Find where the given text appears and provide that cell's center as [x, y] coordinate. 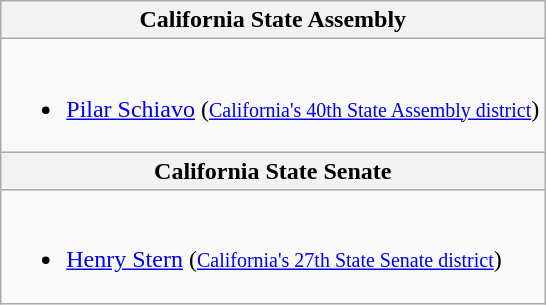
Henry Stern (California's 27th State Senate district) [273, 246]
California State Senate [273, 171]
Pilar Schiavo (California's 40th State Assembly district) [273, 96]
California State Assembly [273, 20]
